Output the [X, Y] coordinate of the center of the cell containing the given text.  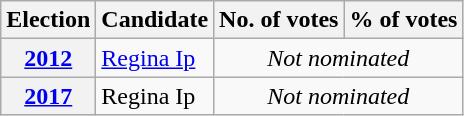
Election [48, 20]
No. of votes [279, 20]
2017 [48, 96]
Candidate [155, 20]
% of votes [404, 20]
2012 [48, 58]
